Locate the cell with the specified text and output its (X, Y) center coordinate. 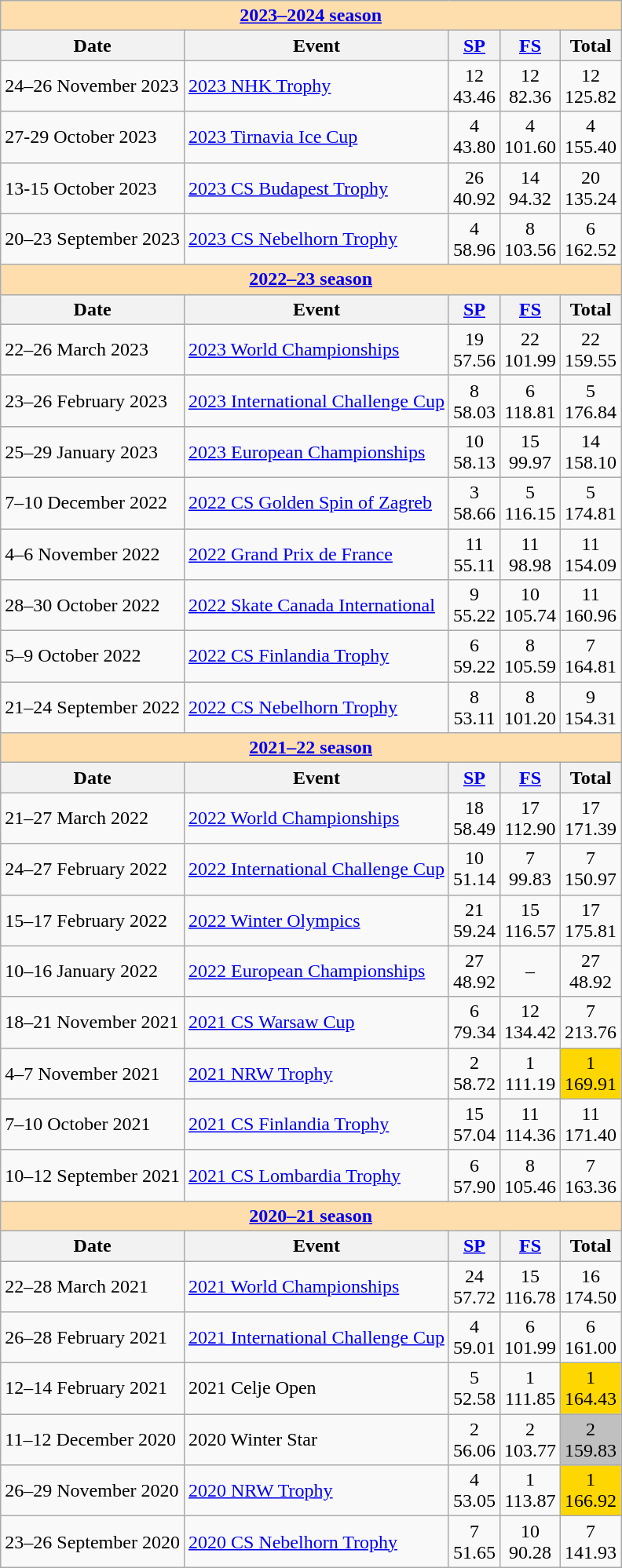
– (529, 972)
9 154.31 (591, 708)
8 103.56 (529, 239)
11–12 December 2020 (93, 1439)
12 82.36 (529, 86)
2023–2024 season (311, 16)
27-29 October 2023 (93, 137)
22 159.55 (591, 350)
5 116.15 (529, 502)
5 176.84 (591, 400)
1 164.43 (591, 1389)
10 51.14 (474, 870)
13-15 October 2023 (93, 188)
26 40.92 (474, 188)
17 112.90 (529, 818)
1 111.19 (529, 1074)
2021 International Challenge Cup (316, 1337)
1 169.91 (591, 1074)
17 171.39 (591, 818)
10 58.13 (474, 452)
2021 CS Finlandia Trophy (316, 1124)
2 56.06 (474, 1439)
5 52.58 (474, 1389)
15–17 February 2022 (93, 920)
2022 World Championships (316, 818)
7 141.93 (591, 1541)
21 59.24 (474, 920)
1 111.85 (529, 1389)
10 105.74 (529, 606)
6 101.99 (529, 1337)
12 134.42 (529, 1022)
28–30 October 2022 (93, 606)
21–24 September 2022 (93, 708)
15 57.04 (474, 1124)
2023 Tirnavia Ice Cup (316, 137)
2022 International Challenge Cup (316, 870)
2021 NRW Trophy (316, 1074)
2023 European Championships (316, 452)
8 105.59 (529, 656)
11 160.96 (591, 606)
6 79.34 (474, 1022)
4 53.05 (474, 1491)
25–29 January 2023 (93, 452)
4 58.96 (474, 239)
4 155.40 (591, 137)
2023 NHK Trophy (316, 86)
20 135.24 (591, 188)
2022 Skate Canada International (316, 606)
19 57.56 (474, 350)
2 58.72 (474, 1074)
21–27 March 2022 (93, 818)
22–26 March 2023 (93, 350)
1 166.92 (591, 1491)
12 125.82 (591, 86)
24 57.72 (474, 1285)
23–26 September 2020 (93, 1541)
8 53.11 (474, 708)
20–23 September 2023 (93, 239)
2020 NRW Trophy (316, 1491)
12–14 February 2021 (93, 1389)
2022 Grand Prix de France (316, 554)
6 162.52 (591, 239)
22 101.99 (529, 350)
2021 World Championships (316, 1285)
26–29 November 2020 (93, 1491)
8 101.20 (529, 708)
6 59.22 (474, 656)
2022 CS Nebelhorn Trophy (316, 708)
24–26 November 2023 (93, 86)
5 174.81 (591, 502)
7 163.36 (591, 1176)
6 118.81 (529, 400)
18–21 November 2021 (93, 1022)
2022 CS Golden Spin of Zagreb (316, 502)
26–28 February 2021 (93, 1337)
2021 Celje Open (316, 1389)
2023 International Challenge Cup (316, 400)
2022 CS Finlandia Trophy (316, 656)
11 114.36 (529, 1124)
2022 European Championships (316, 972)
7 213.76 (591, 1022)
4–6 November 2022 (93, 554)
2 159.83 (591, 1439)
2022–23 season (311, 279)
15 116.57 (529, 920)
7 99.83 (529, 870)
8 105.46 (529, 1176)
10 90.28 (529, 1541)
7–10 October 2021 (93, 1124)
6 57.90 (474, 1176)
7 150.97 (591, 870)
9 55.22 (474, 606)
10–16 January 2022 (93, 972)
2 103.77 (529, 1439)
7 164.81 (591, 656)
11 98.98 (529, 554)
1 113.87 (529, 1491)
2021–22 season (311, 748)
7–10 December 2022 (93, 502)
18 58.49 (474, 818)
11 154.09 (591, 554)
2023 CS Budapest Trophy (316, 188)
8 58.03 (474, 400)
2023 World Championships (316, 350)
12 43.46 (474, 86)
4 59.01 (474, 1337)
2022 Winter Olympics (316, 920)
4 101.60 (529, 137)
10–12 September 2021 (93, 1176)
7 51.65 (474, 1541)
5–9 October 2022 (93, 656)
6 161.00 (591, 1337)
2021 CS Warsaw Cup (316, 1022)
16 174.50 (591, 1285)
17 175.81 (591, 920)
15 99.97 (529, 452)
15 116.78 (529, 1285)
24–27 February 2022 (93, 870)
14 94.32 (529, 188)
2020–21 season (311, 1216)
22–28 March 2021 (93, 1285)
2023 CS Nebelhorn Trophy (316, 239)
4–7 November 2021 (93, 1074)
4 43.80 (474, 137)
2020 CS Nebelhorn Trophy (316, 1541)
14 158.10 (591, 452)
3 58.66 (474, 502)
2020 Winter Star (316, 1439)
23–26 February 2023 (93, 400)
11 55.11 (474, 554)
2021 CS Lombardia Trophy (316, 1176)
11 171.40 (591, 1124)
